Extract the (X, Y) coordinate from the center of the cell holding the provided text.  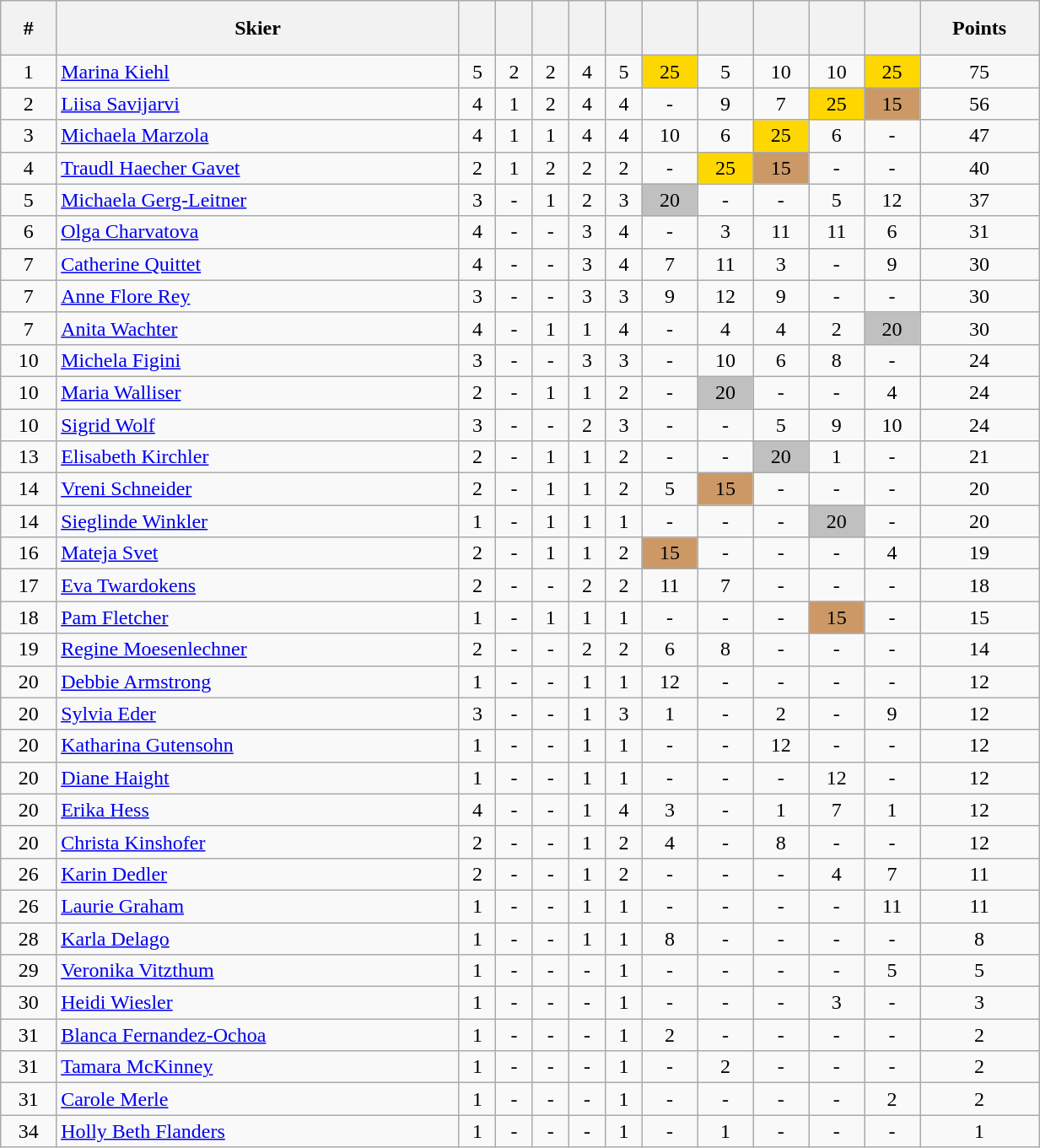
Traudl Haecher Gavet (258, 168)
Sylvia Eder (258, 714)
Diane Haight (258, 778)
Eva Twardokens (258, 585)
Debbie Armstrong (258, 682)
28 (29, 939)
Pam Fletcher (258, 617)
Heidi Wiesler (258, 1003)
# (29, 29)
16 (29, 553)
Olga Charvatova (258, 232)
Points (980, 29)
Blanca Fernandez-Ochoa (258, 1035)
17 (29, 585)
Anne Flore Rey (258, 296)
Karla Delago (258, 939)
Liisa Savijarvi (258, 104)
Holly Beth Flanders (258, 1131)
Sieglinde Winkler (258, 521)
Michela Figini (258, 360)
Regine Moesenlechner (258, 649)
37 (980, 200)
Skier (258, 29)
40 (980, 168)
Vreni Schneider (258, 489)
75 (980, 72)
Elisabeth Kirchler (258, 457)
Christa Kinshofer (258, 842)
Carole Merle (258, 1099)
13 (29, 457)
Anita Wachter (258, 328)
Marina Kiehl (258, 72)
Michaela Marzola (258, 136)
21 (980, 457)
56 (980, 104)
34 (29, 1131)
Michaela Gerg-Leitner (258, 200)
Tamara McKinney (258, 1067)
29 (29, 971)
Karin Dedler (258, 874)
Katharina Gutensohn (258, 746)
Mateja Svet (258, 553)
47 (980, 136)
Sigrid Wolf (258, 424)
Erika Hess (258, 810)
Maria Walliser (258, 392)
Catherine Quittet (258, 264)
Laurie Graham (258, 906)
Veronika Vitzthum (258, 971)
